Determine the [x, y] coordinate at the center of the cell enclosing the given text.  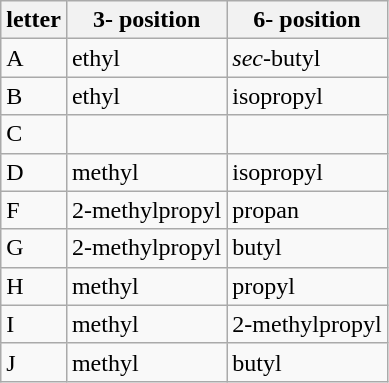
A [34, 58]
propan [307, 210]
3- position [146, 20]
F [34, 210]
6- position [307, 20]
propyl [307, 286]
letter [34, 20]
C [34, 134]
I [34, 324]
G [34, 248]
sec-butyl [307, 58]
J [34, 362]
D [34, 172]
B [34, 96]
H [34, 286]
